Find where the given text appears and provide that cell's center as [X, Y] coordinate. 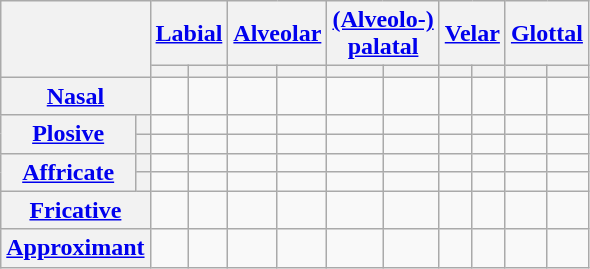
Plosive [68, 134]
Fricative [76, 210]
Labial [189, 34]
Glottal [546, 34]
Nasal [76, 96]
Velar [472, 34]
Alveolar [278, 34]
Approximant [76, 248]
(Alveolo-)palatal [383, 34]
Affricate [68, 172]
